From the cell containing the given text, extract its center point as [x, y] coordinate. 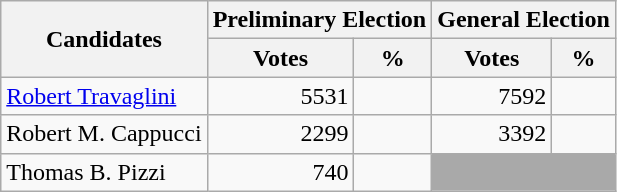
Robert Travaglini [104, 96]
Thomas B. Pizzi [104, 172]
Preliminary Election [320, 20]
5531 [280, 96]
7592 [492, 96]
740 [280, 172]
2299 [280, 134]
Candidates [104, 39]
Robert M. Cappucci [104, 134]
General Election [524, 20]
3392 [492, 134]
